Find where the given text appears and provide that cell's center as (X, Y) coordinate. 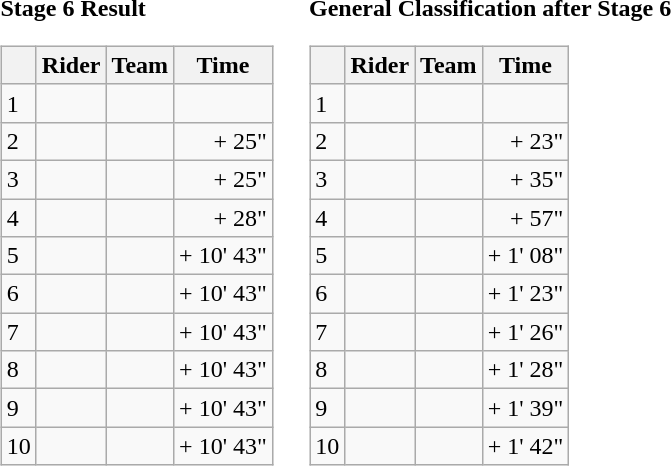
+ 1' 26" (526, 332)
+ 1' 23" (526, 294)
+ 1' 39" (526, 408)
+ 35" (526, 179)
+ 1' 08" (526, 256)
+ 57" (526, 217)
+ 1' 28" (526, 370)
+ 1' 42" (526, 446)
+ 28" (224, 217)
+ 23" (526, 141)
